Return the (X, Y) coordinate for the center point of the cell that contains the specified text.  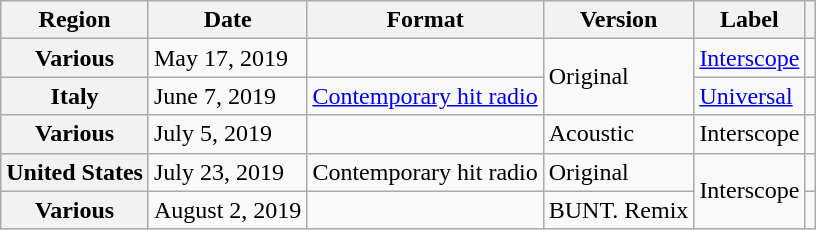
Label (750, 20)
Acoustic (618, 134)
August 2, 2019 (227, 210)
BUNT. Remix (618, 210)
Region (75, 20)
Format (425, 20)
July 23, 2019 (227, 172)
Italy (75, 96)
United States (75, 172)
Date (227, 20)
June 7, 2019 (227, 96)
Universal (750, 96)
July 5, 2019 (227, 134)
Version (618, 20)
May 17, 2019 (227, 58)
